Find where the given text appears and provide that cell's center as (x, y) coordinate. 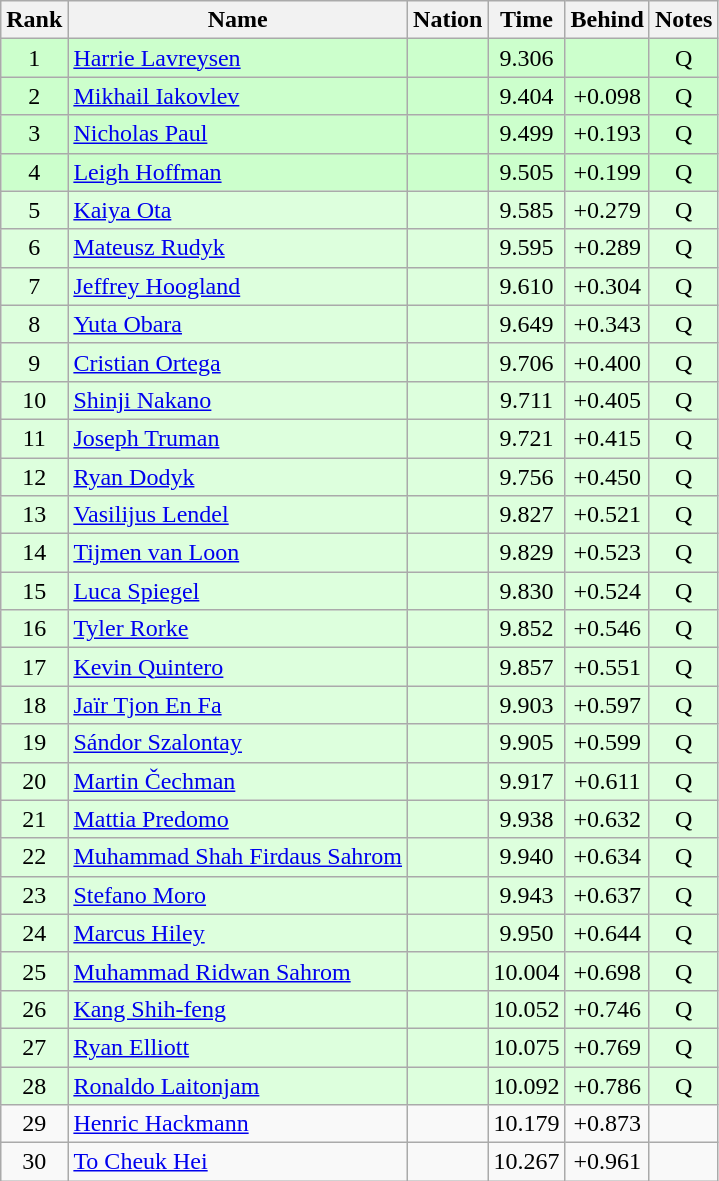
+0.343 (607, 324)
Kang Shih-feng (238, 1009)
Kevin Quintero (238, 667)
Muhammad Shah Firdaus Sahrom (238, 857)
+0.405 (607, 400)
+0.551 (607, 667)
Vasilijus Lendel (238, 515)
Ronaldo Laitonjam (238, 1085)
25 (34, 971)
Muhammad Ridwan Sahrom (238, 971)
+0.698 (607, 971)
9.649 (526, 324)
Shinji Nakano (238, 400)
9.830 (526, 591)
9 (34, 362)
9.852 (526, 629)
Mikhail Iakovlev (238, 96)
22 (34, 857)
8 (34, 324)
Behind (607, 20)
Kaiya Ota (238, 210)
Cristian Ortega (238, 362)
+0.400 (607, 362)
Jaïr Tjon En Fa (238, 705)
28 (34, 1085)
9.917 (526, 781)
9.857 (526, 667)
12 (34, 477)
9.585 (526, 210)
10.004 (526, 971)
To Cheuk Hei (238, 1162)
+0.524 (607, 591)
Nicholas Paul (238, 134)
Luca Spiegel (238, 591)
Harrie Lavreysen (238, 58)
9.505 (526, 172)
9.499 (526, 134)
+0.193 (607, 134)
Leigh Hoffman (238, 172)
Tijmen van Loon (238, 553)
+0.637 (607, 895)
9.950 (526, 933)
+0.597 (607, 705)
24 (34, 933)
Rank (34, 20)
Name (238, 20)
9.827 (526, 515)
9.905 (526, 743)
Stefano Moro (238, 895)
10.052 (526, 1009)
9.940 (526, 857)
9.938 (526, 819)
+0.450 (607, 477)
17 (34, 667)
Notes (683, 20)
10.092 (526, 1085)
6 (34, 248)
10.075 (526, 1047)
10.267 (526, 1162)
Ryan Dodyk (238, 477)
21 (34, 819)
Tyler Rorke (238, 629)
Time (526, 20)
16 (34, 629)
11 (34, 438)
30 (34, 1162)
9.610 (526, 286)
+0.199 (607, 172)
10 (34, 400)
+0.546 (607, 629)
23 (34, 895)
+0.304 (607, 286)
Sándor Szalontay (238, 743)
9.706 (526, 362)
2 (34, 96)
+0.599 (607, 743)
+0.746 (607, 1009)
4 (34, 172)
13 (34, 515)
29 (34, 1124)
Yuta Obara (238, 324)
7 (34, 286)
Mattia Predomo (238, 819)
Mateusz Rudyk (238, 248)
27 (34, 1047)
Martin Čechman (238, 781)
+0.786 (607, 1085)
+0.521 (607, 515)
26 (34, 1009)
Joseph Truman (238, 438)
5 (34, 210)
9.721 (526, 438)
9.404 (526, 96)
+0.634 (607, 857)
15 (34, 591)
9.306 (526, 58)
9.711 (526, 400)
+0.523 (607, 553)
20 (34, 781)
9.943 (526, 895)
14 (34, 553)
3 (34, 134)
9.595 (526, 248)
9.903 (526, 705)
Ryan Elliott (238, 1047)
+0.098 (607, 96)
+0.644 (607, 933)
+0.632 (607, 819)
+0.289 (607, 248)
Jeffrey Hoogland (238, 286)
1 (34, 58)
9.756 (526, 477)
+0.961 (607, 1162)
9.829 (526, 553)
+0.873 (607, 1124)
Nation (448, 20)
+0.769 (607, 1047)
19 (34, 743)
+0.415 (607, 438)
10.179 (526, 1124)
Henric Hackmann (238, 1124)
+0.279 (607, 210)
18 (34, 705)
Marcus Hiley (238, 933)
+0.611 (607, 781)
